Detect which cell encompasses the target text, then output its (x, y) center coordinate. 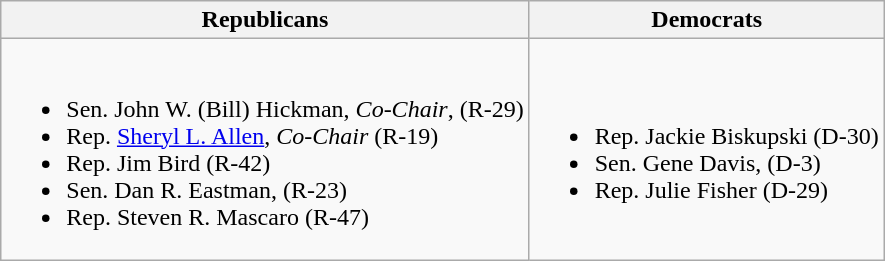
Democrats (706, 20)
Republicans (265, 20)
Rep. Jackie Biskupski (D-30)Sen. Gene Davis, (D-3)Rep. Julie Fisher (D-29) (706, 150)
